Capture the cell that displays the provided text and extract its [x, y] central coordinate. 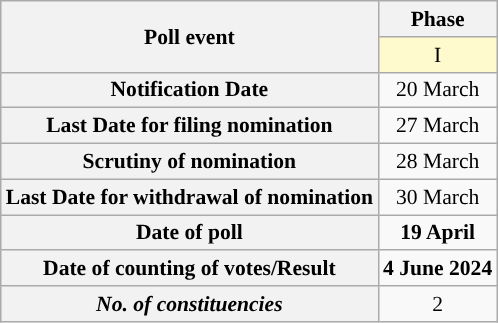
Last Date for withdrawal of nomination [190, 197]
Notification Date [190, 90]
I [438, 54]
19 April [438, 232]
30 March [438, 197]
Phase [438, 19]
Last Date for filing nomination [190, 126]
Poll event [190, 36]
Date of poll [190, 232]
2 [438, 304]
No. of constituencies [190, 304]
Date of counting of votes/Result [190, 268]
Scrutiny of nomination [190, 161]
27 March [438, 126]
4 June 2024 [438, 268]
20 March [438, 90]
28 March [438, 161]
